For the text-containing cell, return its midpoint in [x, y] coordinate format. 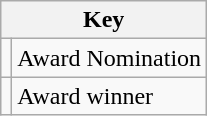
Award winner [110, 96]
Key [104, 20]
Award Nomination [110, 58]
